Locate the cell with the specified text and output its (x, y) center coordinate. 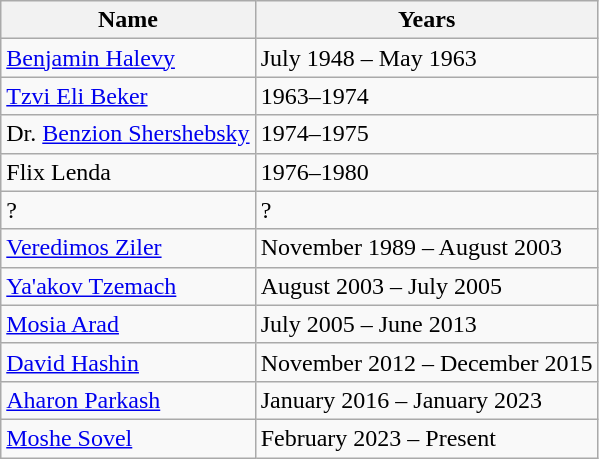
February 2023 – Present (426, 438)
Ya'akov Tzemach (128, 286)
Mosia Arad (128, 324)
August 2003 – July 2005 (426, 286)
July 2005 – June 2013 (426, 324)
David Hashin (128, 362)
Tzvi Eli Beker (128, 96)
November 2012 – December 2015 (426, 362)
Flix Lenda (128, 172)
1976–1980 (426, 172)
Veredimos Ziler (128, 248)
Dr. Benzion Shershebsky (128, 134)
November 1989 – August 2003 (426, 248)
Aharon Parkash (128, 400)
July 1948 – May 1963 (426, 58)
Benjamin Halevy (128, 58)
Name (128, 20)
Years (426, 20)
Moshe Sovel (128, 438)
1974–1975 (426, 134)
1963–1974 (426, 96)
January 2016 – January 2023 (426, 400)
